Locate the cell with the specified text and output its (X, Y) center coordinate. 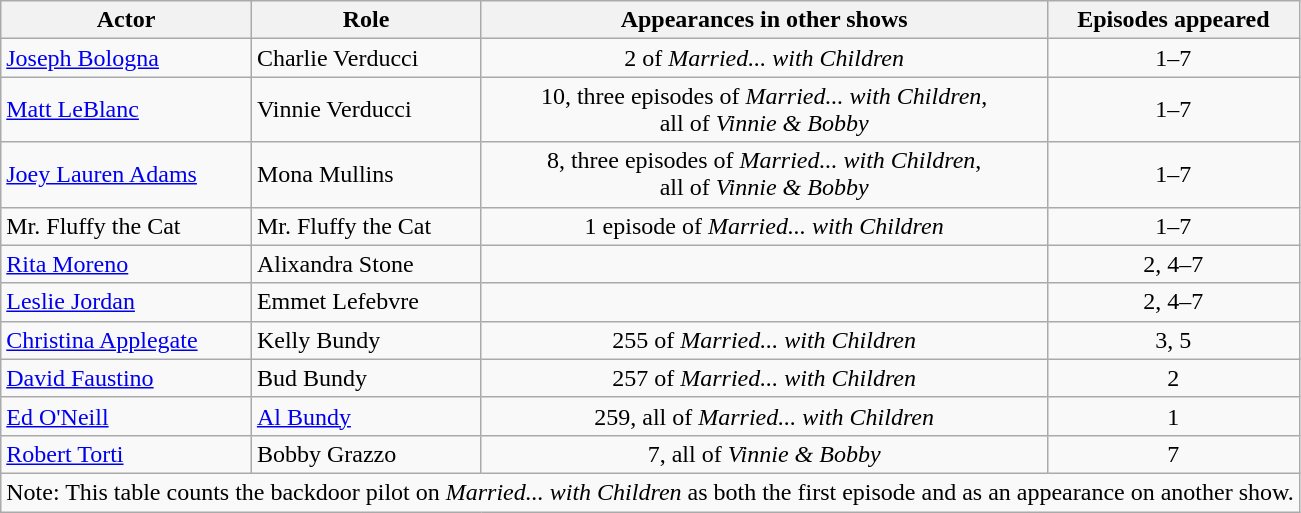
7 (1173, 454)
Actor (126, 20)
2 of Married... with Children (764, 58)
2 (1173, 378)
Vinnie Verducci (366, 110)
Charlie Verducci (366, 58)
Role (366, 20)
1 (1173, 416)
Joey Lauren Adams (126, 174)
7, all of Vinnie & Bobby (764, 454)
Kelly Bundy (366, 340)
Al Bundy (366, 416)
Robert Torti (126, 454)
Emmet Lefebvre (366, 302)
Note: This table counts the backdoor pilot on Married... with Children as both the first episode and as an appearance on another show. (650, 492)
Christina Applegate (126, 340)
3, 5 (1173, 340)
8, three episodes of Married... with Children,all of Vinnie & Bobby (764, 174)
Leslie Jordan (126, 302)
Matt LeBlanc (126, 110)
Mona Mullins (366, 174)
Alixandra Stone (366, 264)
257 of Married... with Children (764, 378)
1 episode of Married... with Children (764, 226)
Joseph Bologna (126, 58)
259, all of Married... with Children (764, 416)
10, three episodes of Married... with Children,all of Vinnie & Bobby (764, 110)
Episodes appeared (1173, 20)
Bobby Grazzo (366, 454)
David Faustino (126, 378)
Rita Moreno (126, 264)
Bud Bundy (366, 378)
255 of Married... with Children (764, 340)
Ed O'Neill (126, 416)
Appearances in other shows (764, 20)
